Determine the (x, y) coordinate at the center of the cell enclosing the given text.  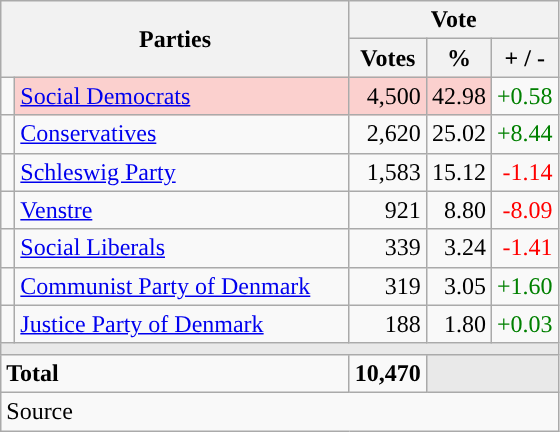
10,470 (388, 373)
Vote (454, 20)
Parties (176, 39)
-1.14 (524, 172)
Source (280, 411)
Social Liberals (182, 248)
42.98 (458, 96)
3.24 (458, 248)
Venstre (182, 210)
+1.60 (524, 286)
Communist Party of Denmark (182, 286)
% (458, 58)
1.80 (458, 324)
+8.44 (524, 134)
Votes (388, 58)
8.80 (458, 210)
Social Democrats (182, 96)
+0.58 (524, 96)
921 (388, 210)
+ / - (524, 58)
339 (388, 248)
25.02 (458, 134)
-1.41 (524, 248)
2,620 (388, 134)
Justice Party of Denmark (182, 324)
4,500 (388, 96)
188 (388, 324)
Schleswig Party (182, 172)
+0.03 (524, 324)
Total (176, 373)
1,583 (388, 172)
319 (388, 286)
-8.09 (524, 210)
15.12 (458, 172)
3.05 (458, 286)
Conservatives (182, 134)
